For the text-containing cell, return its midpoint in [X, Y] coordinate format. 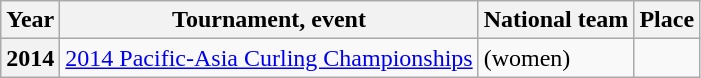
2014 Pacific-Asia Curling Championships [269, 58]
Place [667, 20]
(women) [556, 58]
Year [30, 20]
Tournament, event [269, 20]
National team [556, 20]
2014 [30, 58]
